Return [X, Y] of the center of cell containing provided text 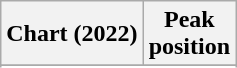
Chart (2022) [72, 34]
Peakposition [189, 34]
